Return [x, y] of the center of cell containing provided text 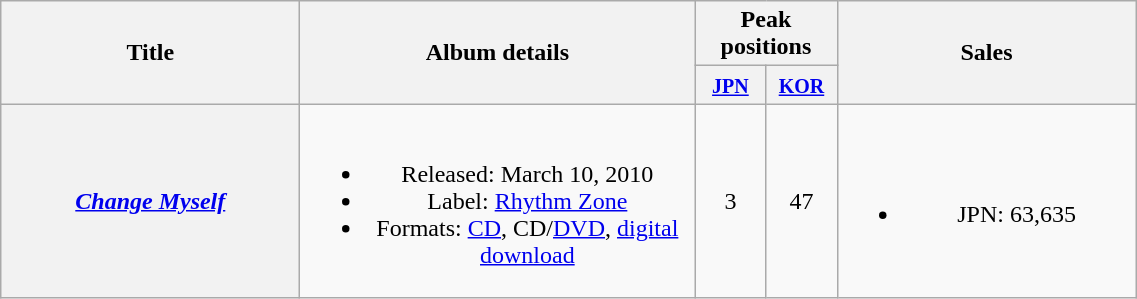
KOR [802, 85]
Title [150, 52]
Peak positions [766, 34]
JPN [730, 85]
JPN: 63,635 [986, 201]
47 [802, 201]
Released: March 10, 2010 Label: Rhythm ZoneFormats: CD, CD/DVD, digital download [498, 201]
Sales [986, 52]
3 [730, 201]
Change Myself [150, 201]
Album details [498, 52]
